Pinpoint the cell where the given text exists, returning its [x, y] midpoint coordinate. 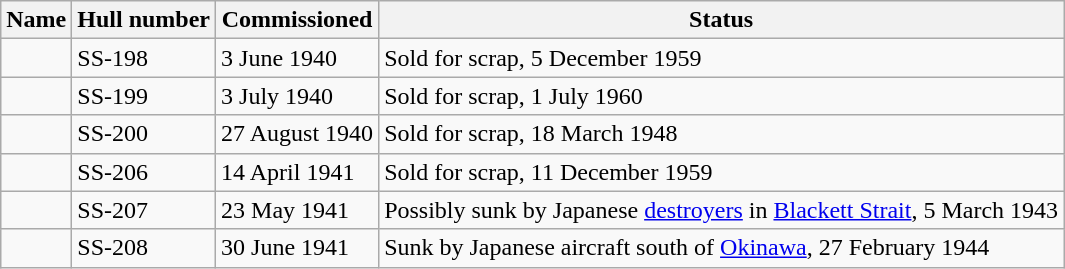
27 August 1940 [298, 134]
Possibly sunk by Japanese destroyers in Blackett Strait, 5 March 1943 [722, 210]
SS-200 [144, 134]
SS-208 [144, 248]
Sold for scrap, 11 December 1959 [722, 172]
14 April 1941 [298, 172]
Status [722, 20]
Sold for scrap, 1 July 1960 [722, 96]
23 May 1941 [298, 210]
Commissioned [298, 20]
Sold for scrap, 5 December 1959 [722, 58]
SS-199 [144, 96]
SS-207 [144, 210]
Sold for scrap, 18 March 1948 [722, 134]
30 June 1941 [298, 248]
Name [36, 20]
Sunk by Japanese aircraft south of Okinawa, 27 February 1944 [722, 248]
3 June 1940 [298, 58]
SS-198 [144, 58]
Hull number [144, 20]
SS-206 [144, 172]
3 July 1940 [298, 96]
